Extract the [X, Y] coordinate from the center of the cell holding the provided text.  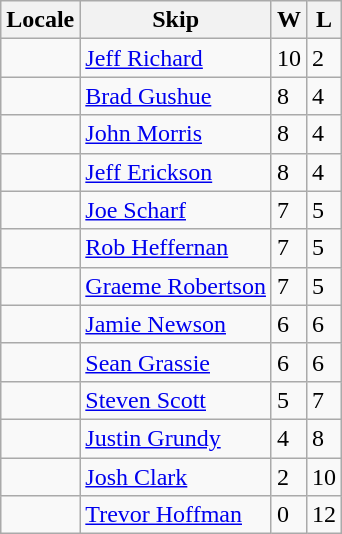
12 [324, 515]
Justin Grundy [176, 438]
Jeff Erickson [176, 172]
W [288, 20]
Locale [40, 20]
Sean Grassie [176, 362]
Jeff Richard [176, 58]
Graeme Robertson [176, 286]
Brad Gushue [176, 96]
Joe Scharf [176, 210]
L [324, 20]
Jamie Newson [176, 324]
Josh Clark [176, 477]
Steven Scott [176, 400]
John Morris [176, 134]
Trevor Hoffman [176, 515]
Skip [176, 20]
Rob Heffernan [176, 248]
0 [288, 515]
